Capture the cell that displays the provided text and extract its (x, y) central coordinate. 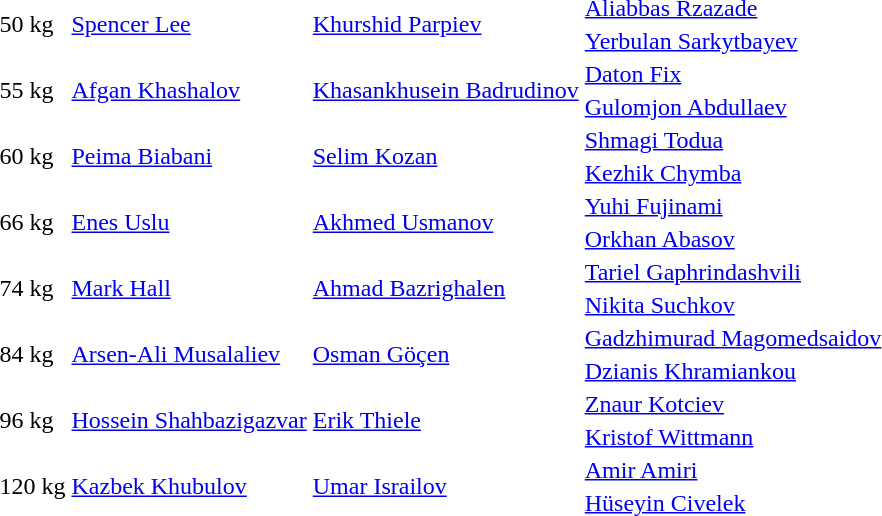
Mark Hall (189, 288)
Ahmad Bazrighalen (446, 288)
Enes Uslu (189, 222)
Selim Kozan (446, 156)
Peima Biabani (189, 156)
Erik Thiele (446, 420)
Osman Göçen (446, 354)
Arsen-Ali Musalaliev (189, 354)
Afgan Khashalov (189, 90)
Khasankhusein Badrudinov (446, 90)
Hossein Shahbazigazvar (189, 420)
Akhmed Usmanov (446, 222)
